Determine the (x, y) coordinate at the center of the cell enclosing the given text.  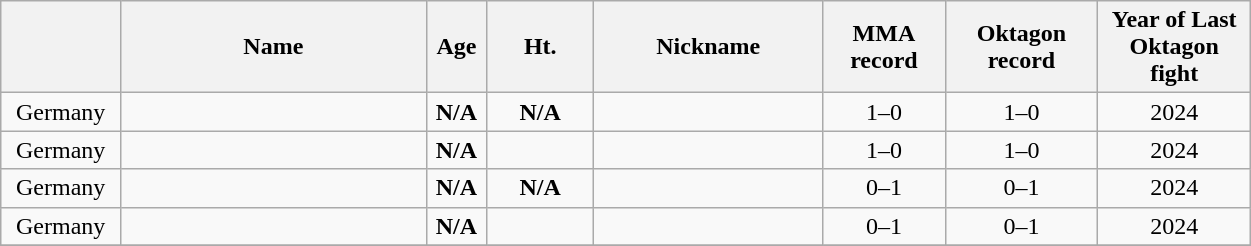
Age (456, 47)
Oktagon record (1022, 47)
Year of Last Oktagon fight (1174, 47)
Ht. (540, 47)
Name (274, 47)
MMA record (884, 47)
Nickname (708, 47)
